Extract the (x, y) coordinate from the center of the cell holding the provided text.  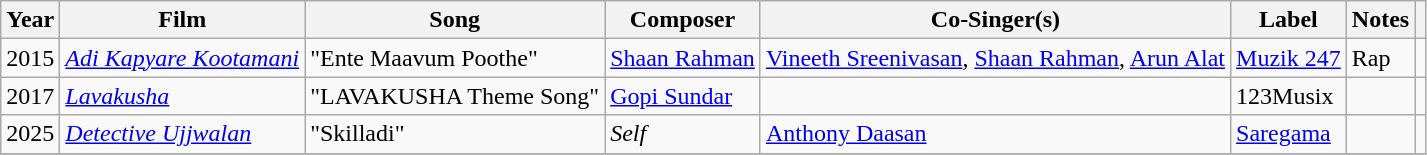
Anthony Daasan (995, 134)
Self (683, 134)
Shaan Rahman (683, 58)
Co-Singer(s) (995, 20)
Muzik 247 (1289, 58)
Vineeth Sreenivasan, Shaan Rahman, Arun Alat (995, 58)
Detective Ujjwalan (182, 134)
Saregama (1289, 134)
2025 (30, 134)
Notes (1380, 20)
2017 (30, 96)
Song (455, 20)
Composer (683, 20)
Lavakusha (182, 96)
"Ente Maavum Poothe" (455, 58)
Adi Kapyare Kootamani (182, 58)
Rap (1380, 58)
Year (30, 20)
2015 (30, 58)
Film (182, 20)
Gopi Sundar (683, 96)
"LAVAKUSHA Theme Song" (455, 96)
"Skilladi" (455, 134)
123Musix (1289, 96)
Label (1289, 20)
